Capture the cell that displays the provided text and extract its (X, Y) central coordinate. 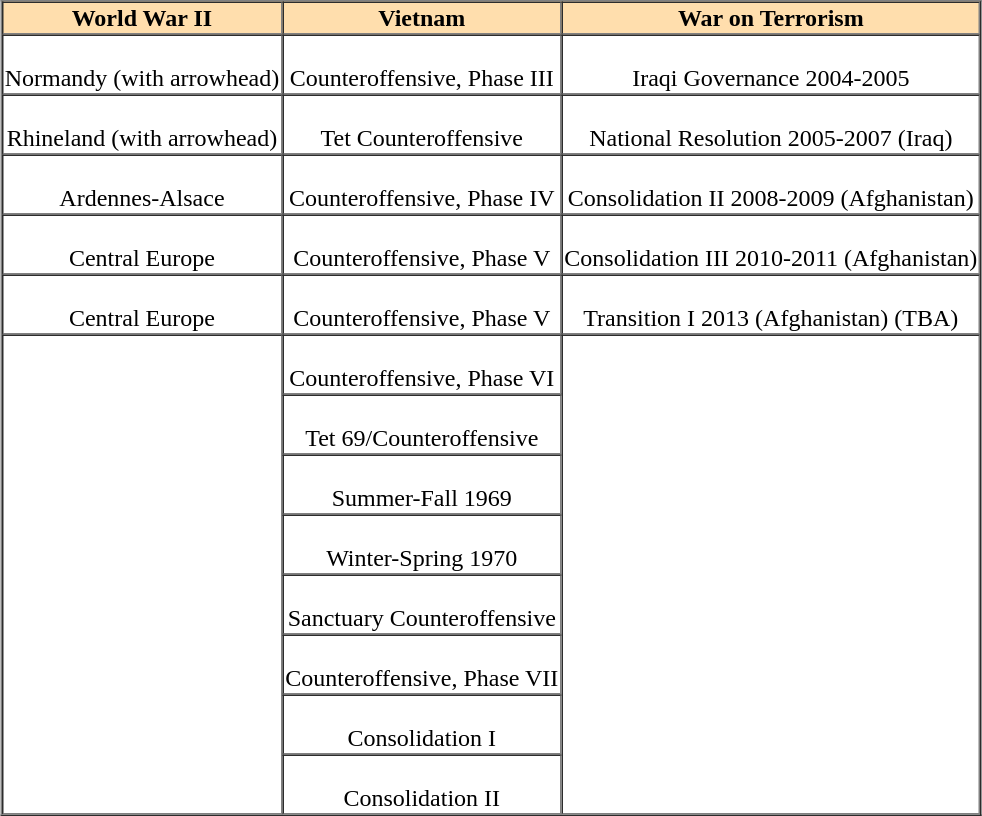
Rhineland (with arrowhead) (142, 124)
Normandy (with arrowhead) (142, 64)
Consolidation II 2008-2009 (Afghanistan) (770, 184)
Counteroffensive, Phase IV (422, 184)
Sanctuary Counteroffensive (422, 604)
War on Terrorism (770, 18)
Counteroffensive, Phase VI (422, 364)
Iraqi Governance 2004-2005 (770, 64)
Consolidation I (422, 724)
Consolidation II (422, 784)
Vietnam (422, 18)
Counteroffensive, Phase VII (422, 664)
Tet Counteroffensive (422, 124)
Summer-Fall 1969 (422, 484)
National Resolution 2005-2007 (Iraq) (770, 124)
World War II (142, 18)
Winter-Spring 1970 (422, 544)
Ardennes-Alsace (142, 184)
Counteroffensive, Phase III (422, 64)
Consolidation III 2010-2011 (Afghanistan) (770, 244)
Tet 69/Counteroffensive (422, 424)
Transition I 2013 (Afghanistan) (TBA) (770, 304)
